Identify which cell holds the provided text, then report its (X, Y) central coordinate. 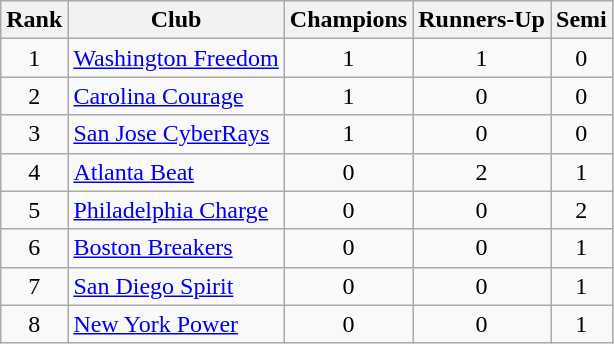
8 (34, 324)
New York Power (176, 324)
Atlanta Beat (176, 172)
Club (176, 20)
Philadelphia Charge (176, 210)
5 (34, 210)
Runners-Up (482, 20)
Rank (34, 20)
Boston Breakers (176, 248)
Carolina Courage (176, 96)
3 (34, 134)
7 (34, 286)
Washington Freedom (176, 58)
Champions (348, 20)
San Jose CyberRays (176, 134)
6 (34, 248)
4 (34, 172)
Semi (581, 20)
San Diego Spirit (176, 286)
